Scan for the cell matching the given text and deliver its (x, y) coordinate at center. 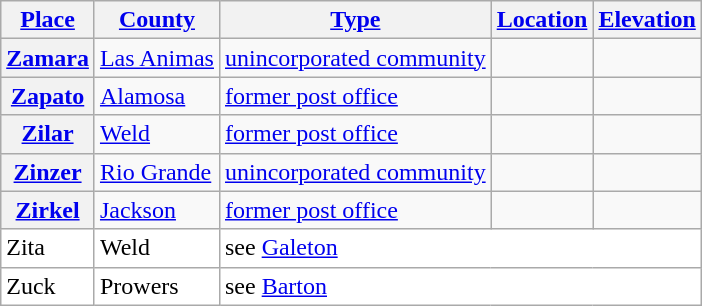
Zita (48, 248)
Jackson (156, 210)
Elevation (647, 20)
Type (355, 20)
Zamara (48, 58)
Zinzer (48, 172)
Zuck (48, 286)
Prowers (156, 286)
Zilar (48, 134)
Zirkel (48, 210)
Las Animas (156, 58)
County (156, 20)
Rio Grande (156, 172)
Location (542, 20)
Zapato (48, 96)
see Galeton (460, 248)
Alamosa (156, 96)
Place (48, 20)
see Barton (460, 286)
